Output the [x, y] coordinate of the center of the cell containing the given text.  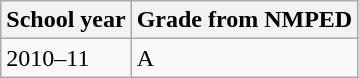
2010–11 [66, 58]
Grade from NMPED [244, 20]
A [244, 58]
School year [66, 20]
